Return the (x, y) coordinate for the center point of the cell that contains the specified text.  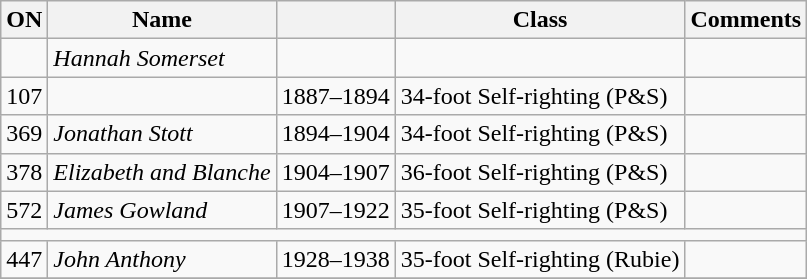
107 (24, 96)
378 (24, 172)
ON (24, 20)
Hannah Somerset (162, 58)
Comments (746, 20)
Jonathan Stott (162, 134)
1928–1938 (336, 259)
John Anthony (162, 259)
369 (24, 134)
35-foot Self-righting (P&S) (540, 210)
1907–1922 (336, 210)
36-foot Self-righting (P&S) (540, 172)
Name (162, 20)
35-foot Self-righting (Rubie) (540, 259)
Elizabeth and Blanche (162, 172)
1894–1904 (336, 134)
572 (24, 210)
447 (24, 259)
James Gowland (162, 210)
1904–1907 (336, 172)
Class (540, 20)
1887–1894 (336, 96)
